Locate the cell with the specified text and output its [x, y] center coordinate. 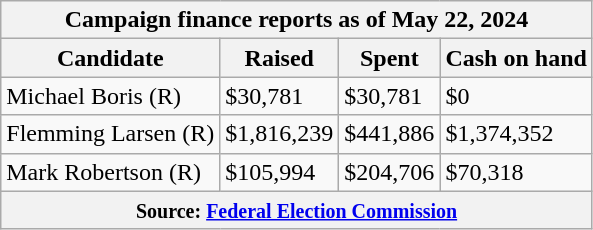
Candidate [110, 58]
$1,374,352 [516, 134]
$441,886 [390, 134]
$105,994 [280, 172]
Mark Robertson (R) [110, 172]
Source: Federal Election Commission [297, 210]
$204,706 [390, 172]
Flemming Larsen (R) [110, 134]
$70,318 [516, 172]
Spent [390, 58]
Cash on hand [516, 58]
Michael Boris (R) [110, 96]
Campaign finance reports as of May 22, 2024 [297, 20]
$0 [516, 96]
Raised [280, 58]
$1,816,239 [280, 134]
